From the cell containing the given text, extract its center point as (x, y) coordinate. 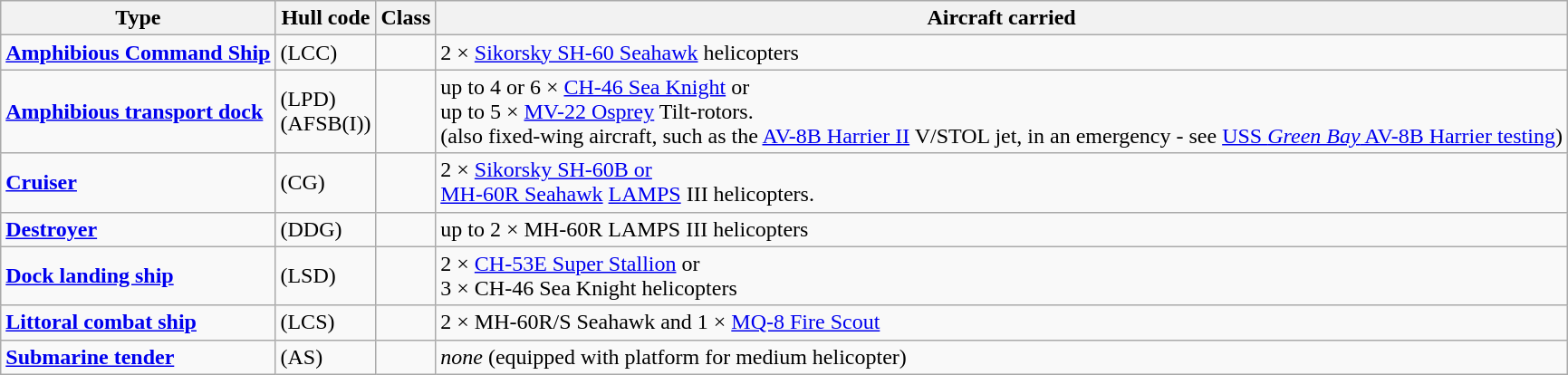
Class (406, 18)
2 × Sikorsky SH-60 Seahawk helicopters (1002, 53)
Aircraft carried (1002, 18)
Cruiser (138, 183)
Amphibious transport dock (138, 111)
none (equipped with platform for medium helicopter) (1002, 357)
2 × MH-60R/S Seahawk and 1 × MQ-8 Fire Scout (1002, 322)
(LCC) (326, 53)
(CG) (326, 183)
(AS) (326, 357)
Submarine tender (138, 357)
Destroyer (138, 229)
(LSD) (326, 275)
(LCS) (326, 322)
Hull code (326, 18)
Type (138, 18)
(DDG) (326, 229)
Amphibious Command Ship (138, 53)
Littoral combat ship (138, 322)
(LPD)(AFSB(I)) (326, 111)
2 × CH-53E Super Stallion or3 × CH-46 Sea Knight helicopters (1002, 275)
up to 2 × MH-60R LAMPS III helicopters (1002, 229)
Dock landing ship (138, 275)
2 × Sikorsky SH-60B orMH-60R Seahawk LAMPS III helicopters. (1002, 183)
